Return (X, Y) of the center of cell containing provided text 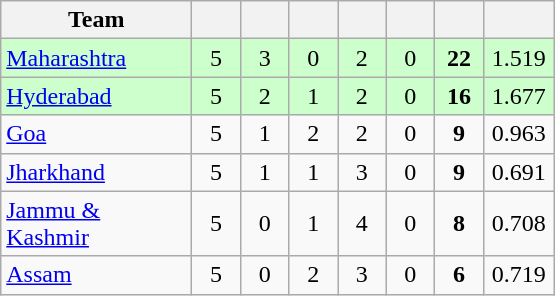
1.677 (518, 96)
0.691 (518, 172)
16 (460, 96)
Team (96, 20)
Hyderabad (96, 96)
Goa (96, 134)
Jharkhand (96, 172)
8 (460, 224)
22 (460, 58)
Maharashtra (96, 58)
Assam (96, 275)
Jammu & Kashmir (96, 224)
0.963 (518, 134)
0.719 (518, 275)
6 (460, 275)
1.519 (518, 58)
0.708 (518, 224)
4 (362, 224)
